Return the [x, y] coordinate for the center point of the cell that contains the specified text.  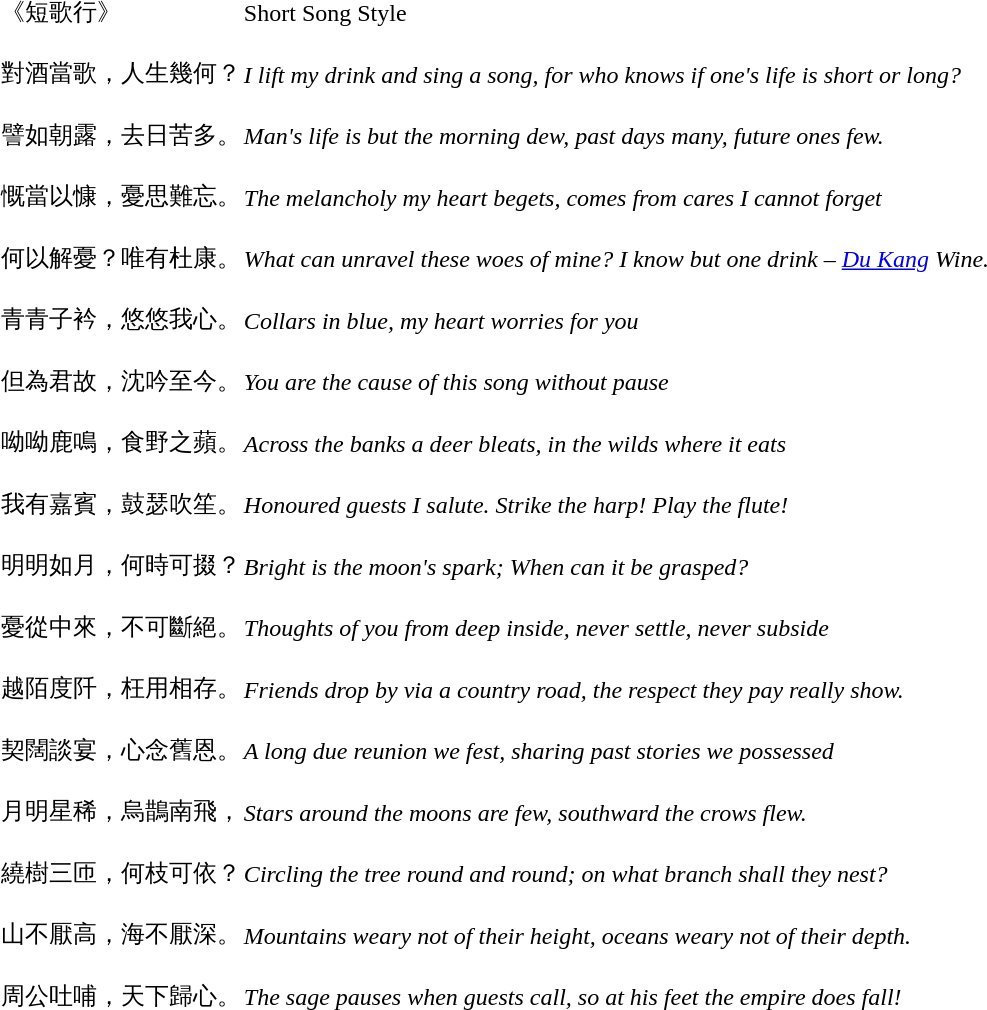
月明星稀，烏鵲南飛， [121, 799]
繞樹三匝，何枝可依？ [121, 860]
慨當以慷，憂思難忘。 [121, 183]
憂從中來，不可斷絕。 [121, 614]
但為君故，沈吟至今。 [121, 368]
青青子衿，悠悠我心。 [121, 307]
明明如月，何時可掇？ [121, 553]
山不厭高，海不厭深。 [121, 921]
呦呦鹿鳴，食野之蘋。 [121, 429]
譬如朝露，去日苦多。 [121, 122]
對酒當歌，人生幾何？ [121, 61]
何以解憂？唯有杜康。 [121, 245]
契闊談宴，心念舊恩。 [121, 737]
越陌度阡，枉用相存。 [121, 675]
我有嘉賓，鼓瑟吹笙。 [121, 491]
